Scan for the cell matching the given text and deliver its [x, y] coordinate at center. 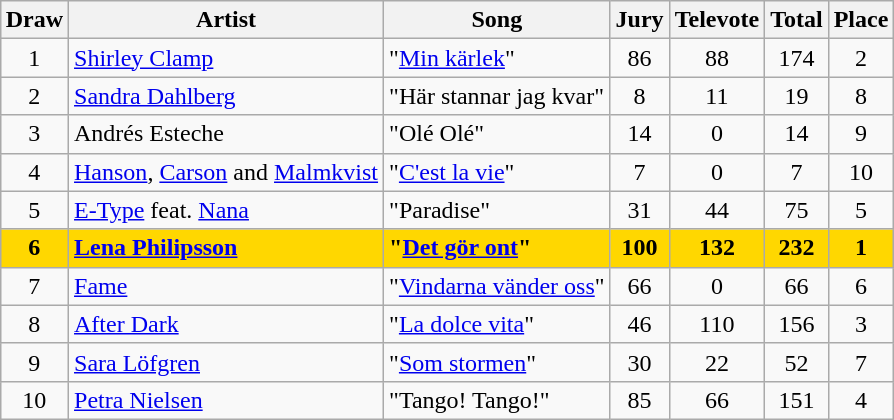
Fame [226, 286]
31 [640, 210]
"Paradise" [497, 210]
100 [640, 248]
11 [716, 96]
22 [716, 362]
Sandra Dahlberg [226, 96]
132 [716, 248]
"Vindarna vänder oss" [497, 286]
After Dark [226, 324]
Artist [226, 20]
75 [797, 210]
86 [640, 58]
Petra Nielsen [226, 400]
88 [716, 58]
85 [640, 400]
Total [797, 20]
"Här stannar jag kvar" [497, 96]
44 [716, 210]
Lena Philipsson [226, 248]
E-Type feat. Nana [226, 210]
"Som stormen" [497, 362]
19 [797, 96]
"Det gör ont" [497, 248]
"La dolce vita" [497, 324]
30 [640, 362]
Place [861, 20]
151 [797, 400]
"Tango! Tango!" [497, 400]
156 [797, 324]
Song [497, 20]
52 [797, 362]
Draw [34, 20]
232 [797, 248]
Sara Löfgren [226, 362]
46 [640, 324]
Televote [716, 20]
Shirley Clamp [226, 58]
Andrés Esteche [226, 134]
"Olé Olé" [497, 134]
Hanson, Carson and Malmkvist [226, 172]
174 [797, 58]
Jury [640, 20]
"C'est la vie" [497, 172]
110 [716, 324]
"Min kärlek" [497, 58]
